For the text-containing cell, return its midpoint in [X, Y] coordinate format. 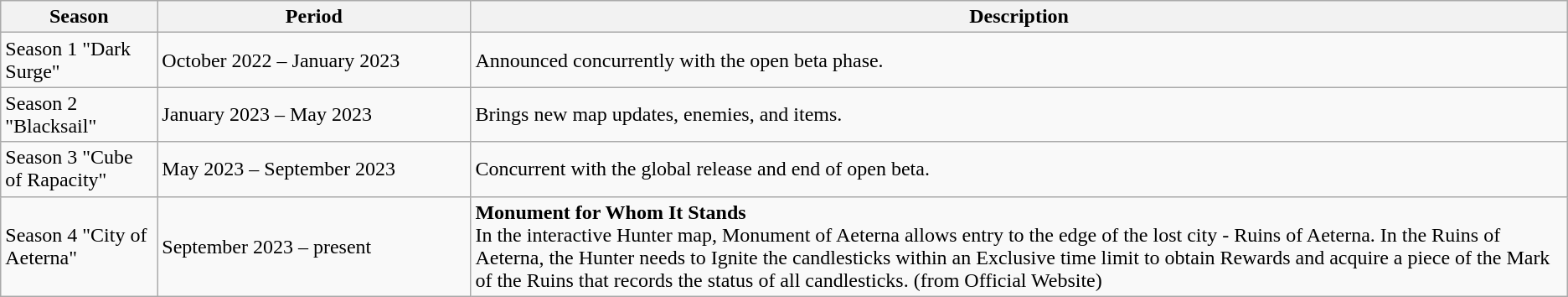
Concurrent with the global release and end of open beta. [1019, 169]
May 2023 – September 2023 [314, 169]
January 2023 – May 2023 [314, 114]
Season 2 "Blacksail" [79, 114]
Season 1 "Dark Surge" [79, 60]
Description [1019, 17]
Season 4 "City of Aeterna" [79, 247]
Announced concurrently with the open beta phase. [1019, 60]
September 2023 – present [314, 247]
Period [314, 17]
Brings new map updates, enemies, and items. [1019, 114]
Season 3 "Cube of Rapacity" [79, 169]
October 2022 – January 2023 [314, 60]
Season [79, 17]
